Locate the cell with the specified text and output its [x, y] center coordinate. 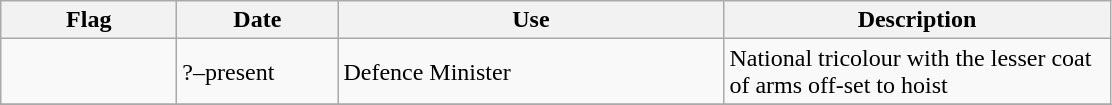
?–present [258, 72]
Description [917, 20]
National tricolour with the lesser coat of arms off-set to hoist [917, 72]
Flag [89, 20]
Defence Minister [531, 72]
Use [531, 20]
Date [258, 20]
